Search for the cell housing the specified text and yield its [X, Y] center coordinate. 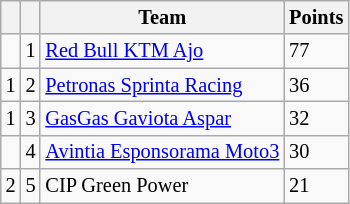
Points [316, 17]
30 [316, 152]
21 [316, 186]
5 [31, 186]
Petronas Sprinta Racing [162, 85]
32 [316, 118]
Team [162, 17]
Red Bull KTM Ajo [162, 51]
77 [316, 51]
Avintia Esponsorama Moto3 [162, 152]
GasGas Gaviota Aspar [162, 118]
3 [31, 118]
CIP Green Power [162, 186]
4 [31, 152]
36 [316, 85]
